Detect which cell encompasses the target text, then output its [x, y] center coordinate. 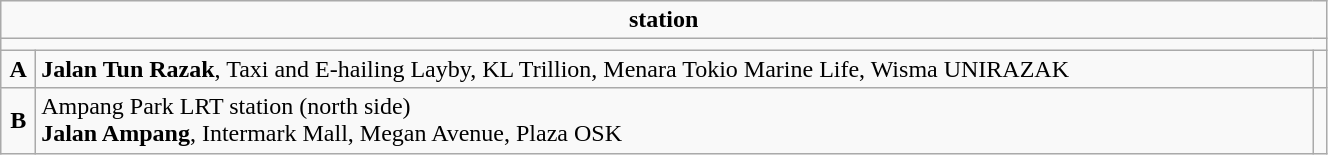
station [664, 20]
A [18, 69]
B [18, 120]
Ampang Park LRT station (north side)Jalan Ampang, Intermark Mall, Megan Avenue, Plaza OSK [674, 120]
Jalan Tun Razak, Taxi and E-hailing Layby, KL Trillion, Menara Tokio Marine Life, Wisma UNIRAZAK [674, 69]
